Detect which cell encompasses the target text, then output its (X, Y) center coordinate. 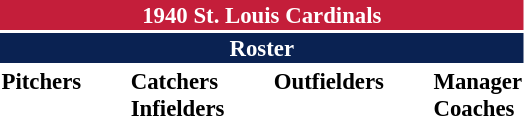
1940 St. Louis Cardinals (262, 15)
Roster (262, 48)
